Detect which cell encompasses the target text, then output its (X, Y) center coordinate. 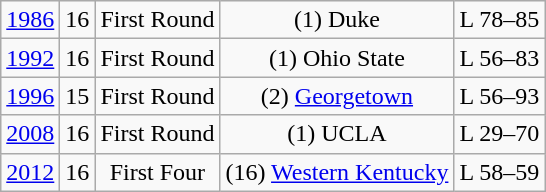
(1) UCLA (337, 134)
1986 (30, 20)
(16) Western Kentucky (337, 172)
(2) Georgetown (337, 96)
1996 (30, 96)
15 (78, 96)
2008 (30, 134)
First Four (158, 172)
1992 (30, 58)
L 56–93 (500, 96)
L 56–83 (500, 58)
(1) Ohio State (337, 58)
L 29–70 (500, 134)
2012 (30, 172)
L 78–85 (500, 20)
L 58–59 (500, 172)
(1) Duke (337, 20)
